Scan for the cell matching the given text and deliver its (X, Y) coordinate at center. 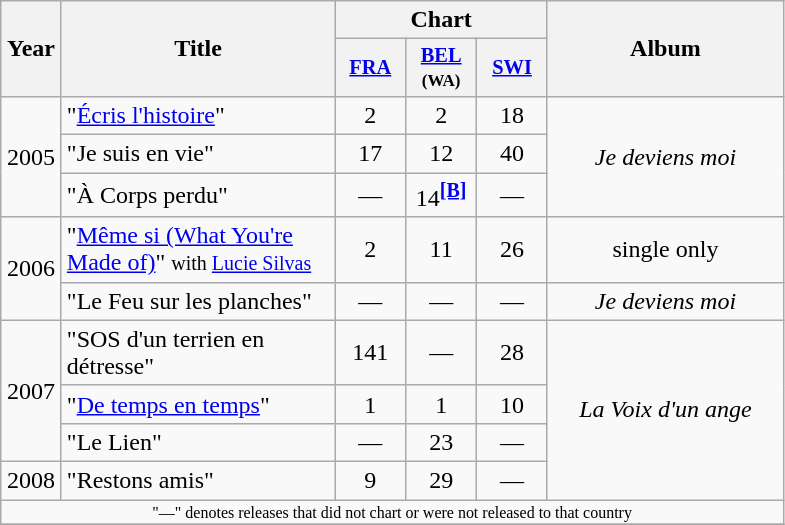
"Le Lien" (198, 442)
"Je suis en vie" (198, 154)
"Même si (What You're Made of)" with Lucie Silvas (198, 250)
11 (442, 250)
"Écris l'histoire" (198, 115)
"Restons amis" (198, 480)
26 (512, 250)
29 (442, 480)
18 (512, 115)
2007 (32, 390)
14[B] (442, 196)
2008 (32, 480)
"Le Feu sur les planches" (198, 301)
FRA (370, 68)
40 (512, 154)
141 (370, 352)
Chart (442, 20)
17 (370, 154)
La Voix d'un ange (665, 410)
"SOS d'un terrien en détresse" (198, 352)
"De temps en temps" (198, 404)
12 (442, 154)
single only (665, 250)
Year (32, 49)
"À Corps perdu" (198, 196)
Album (665, 49)
"—" denotes releases that did not chart or were not released to that country (392, 512)
10 (512, 404)
SWI (512, 68)
BEL(WA) (442, 68)
2006 (32, 268)
9 (370, 480)
2005 (32, 156)
Title (198, 49)
28 (512, 352)
23 (442, 442)
